Return the [X, Y] coordinate for the center point of the cell that contains the specified text.  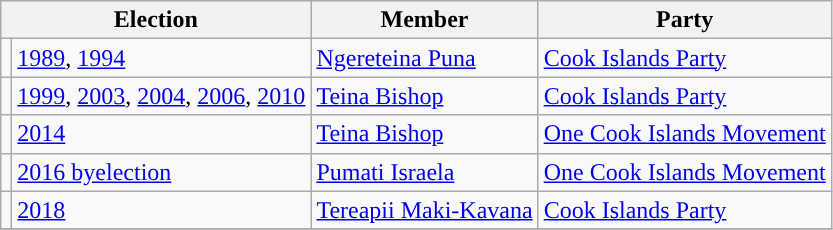
Tereapii Maki-Kavana [424, 210]
2016 byelection [162, 172]
Member [424, 20]
Party [684, 20]
1999, 2003, 2004, 2006, 2010 [162, 96]
2018 [162, 210]
Election [156, 20]
Ngereteina Puna [424, 58]
2014 [162, 134]
1989, 1994 [162, 58]
Pumati Israela [424, 172]
